Pinpoint the cell where the given text exists, returning its (X, Y) midpoint coordinate. 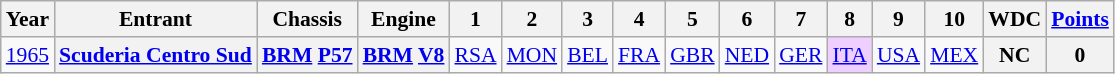
Year (28, 19)
ITA (849, 55)
9 (898, 19)
10 (954, 19)
6 (747, 19)
MON (532, 55)
NC (1014, 55)
BRM V8 (404, 55)
GBR (692, 55)
7 (800, 19)
Entrant (156, 19)
3 (588, 19)
BEL (588, 55)
BRM P57 (308, 55)
8 (849, 19)
FRA (639, 55)
4 (639, 19)
Chassis (308, 19)
Engine (404, 19)
1 (475, 19)
Points (1080, 19)
2 (532, 19)
NED (747, 55)
GER (800, 55)
USA (898, 55)
5 (692, 19)
1965 (28, 55)
Scuderia Centro Sud (156, 55)
MEX (954, 55)
WDC (1014, 19)
0 (1080, 55)
RSA (475, 55)
